For the text-containing cell, return its midpoint in (x, y) coordinate format. 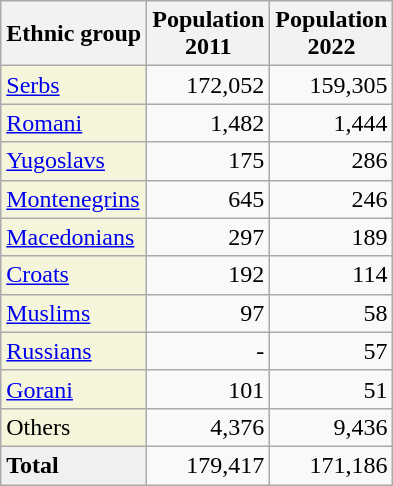
Macedonians (74, 237)
159,305 (332, 85)
1,444 (332, 123)
101 (208, 389)
- (208, 351)
58 (332, 313)
9,436 (332, 427)
Russians (74, 351)
Gorani (74, 389)
97 (208, 313)
179,417 (208, 465)
Yugoslavs (74, 161)
192 (208, 275)
4,376 (208, 427)
51 (332, 389)
114 (332, 275)
175 (208, 161)
Others (74, 427)
57 (332, 351)
Ethnic group (74, 34)
172,052 (208, 85)
Muslims (74, 313)
Total (74, 465)
Montenegrins (74, 199)
645 (208, 199)
Population2011 (208, 34)
286 (332, 161)
Serbs (74, 85)
297 (208, 237)
Population2022 (332, 34)
Croats (74, 275)
189 (332, 237)
246 (332, 199)
171,186 (332, 465)
1,482 (208, 123)
Romani (74, 123)
